Detect which cell encompasses the target text, then output its [X, Y] center coordinate. 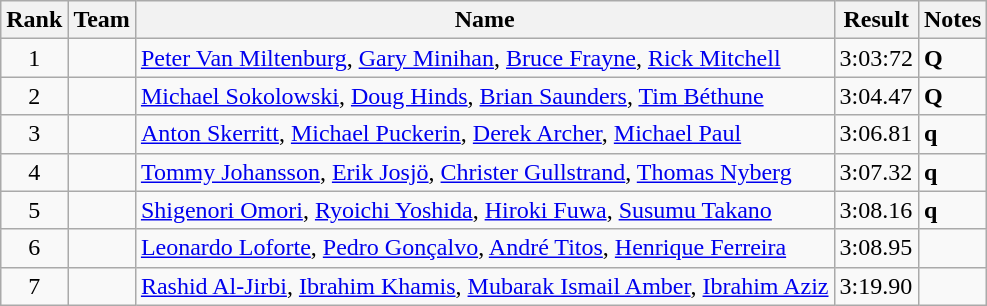
Tommy Johansson, Erik Josjö, Christer Gullstrand, Thomas Nyberg [484, 172]
6 [34, 248]
4 [34, 172]
7 [34, 286]
3:07.32 [876, 172]
Rashid Al-Jirbi, Ibrahim Khamis, Mubarak Ismail Amber, Ibrahim Aziz [484, 286]
Michael Sokolowski, Doug Hinds, Brian Saunders, Tim Béthune [484, 96]
3:04.47 [876, 96]
3:19.90 [876, 286]
1 [34, 58]
Peter Van Miltenburg, Gary Minihan, Bruce Frayne, Rick Mitchell [484, 58]
3:06.81 [876, 134]
Rank [34, 20]
Anton Skerritt, Michael Puckerin, Derek Archer, Michael Paul [484, 134]
Notes [952, 20]
2 [34, 96]
Name [484, 20]
3:08.95 [876, 248]
3:03:72 [876, 58]
Team [102, 20]
3 [34, 134]
Leonardo Loforte, Pedro Gonçalvo, André Titos, Henrique Ferreira [484, 248]
5 [34, 210]
Shigenori Omori, Ryoichi Yoshida, Hiroki Fuwa, Susumu Takano [484, 210]
Result [876, 20]
3:08.16 [876, 210]
